Detect which cell encompasses the target text, then output its [x, y] center coordinate. 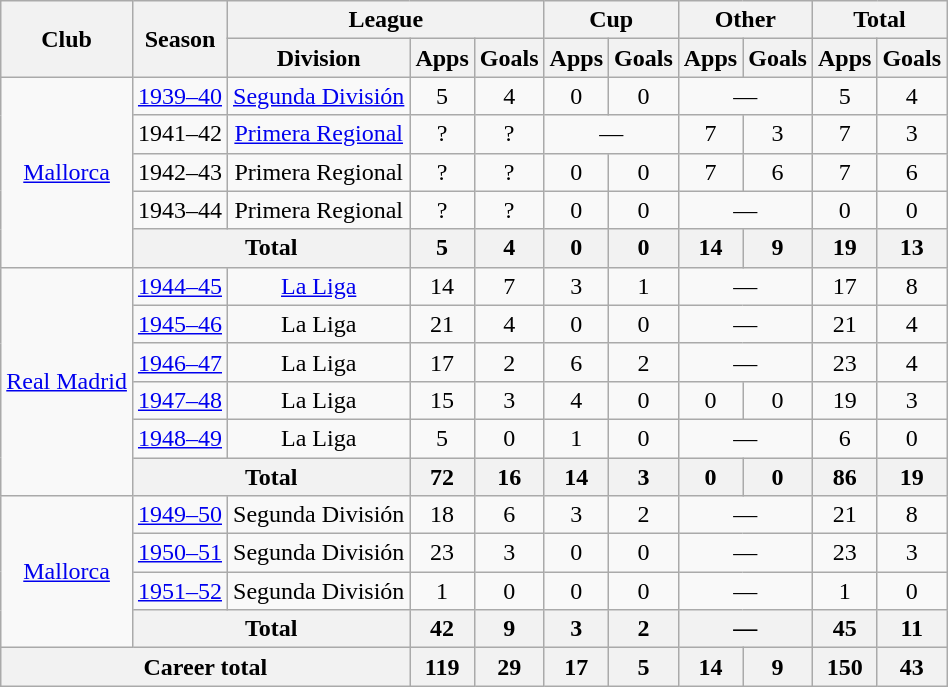
42 [442, 629]
1946–47 [180, 362]
13 [912, 248]
29 [509, 667]
1943–44 [180, 210]
45 [844, 629]
1945–46 [180, 324]
League [386, 20]
1949–50 [180, 515]
1944–45 [180, 286]
1947–48 [180, 400]
Division [319, 58]
Season [180, 39]
1950–51 [180, 553]
1951–52 [180, 591]
Club [67, 39]
Real Madrid [67, 381]
86 [844, 477]
1939–40 [180, 96]
72 [442, 477]
Other [745, 20]
1941–42 [180, 134]
11 [912, 629]
Cup [611, 20]
15 [442, 400]
119 [442, 667]
1942–43 [180, 172]
Career total [206, 667]
1948–49 [180, 438]
150 [844, 667]
43 [912, 667]
16 [509, 477]
18 [442, 515]
